Detect which cell encompasses the target text, then output its (X, Y) center coordinate. 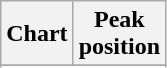
Peakposition (119, 34)
Chart (37, 34)
